Return (x, y) of the center of cell containing provided text 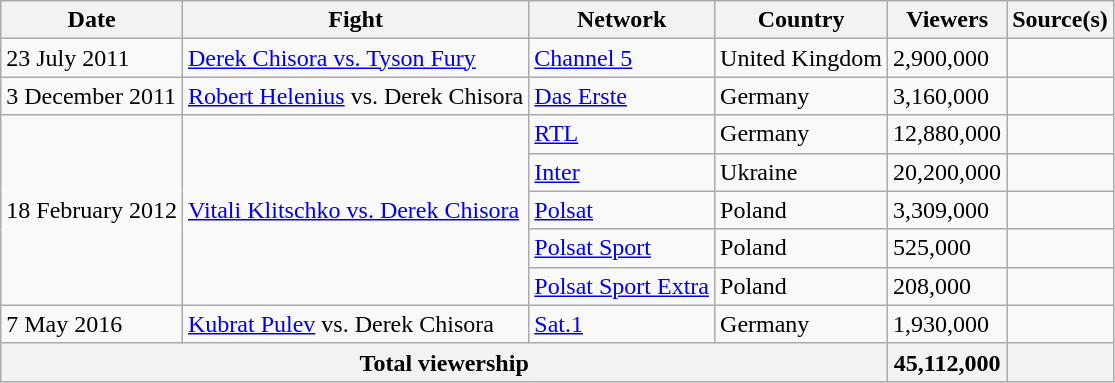
Vitali Klitschko vs. Derek Chisora (355, 210)
Source(s) (1060, 20)
23 July 2011 (92, 58)
RTL (622, 134)
Total viewership (444, 362)
Polsat Sport Extra (622, 286)
1,930,000 (948, 324)
3,309,000 (948, 210)
Country (802, 20)
Channel 5 (622, 58)
Polsat Sport (622, 248)
2,900,000 (948, 58)
12,880,000 (948, 134)
208,000 (948, 286)
3 December 2011 (92, 96)
Robert Helenius vs. Derek Chisora (355, 96)
18 February 2012 (92, 210)
Inter (622, 172)
Polsat (622, 210)
Kubrat Pulev vs. Derek Chisora (355, 324)
45,112,000 (948, 362)
Derek Chisora vs. Tyson Fury (355, 58)
7 May 2016 (92, 324)
20,200,000 (948, 172)
Das Erste (622, 96)
3,160,000 (948, 96)
Fight (355, 20)
Sat.1 (622, 324)
525,000 (948, 248)
Network (622, 20)
Date (92, 20)
Viewers (948, 20)
United Kingdom (802, 58)
Ukraine (802, 172)
